Locate the cell with the specified text and output its [X, Y] center coordinate. 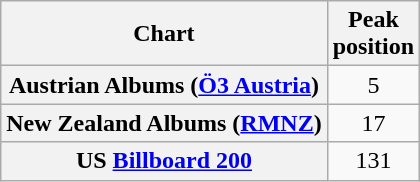
131 [373, 161]
Austrian Albums (Ö3 Austria) [164, 85]
US Billboard 200 [164, 161]
Chart [164, 34]
Peakposition [373, 34]
New Zealand Albums (RMNZ) [164, 123]
5 [373, 85]
17 [373, 123]
